Search for the cell housing the specified text and yield its [x, y] center coordinate. 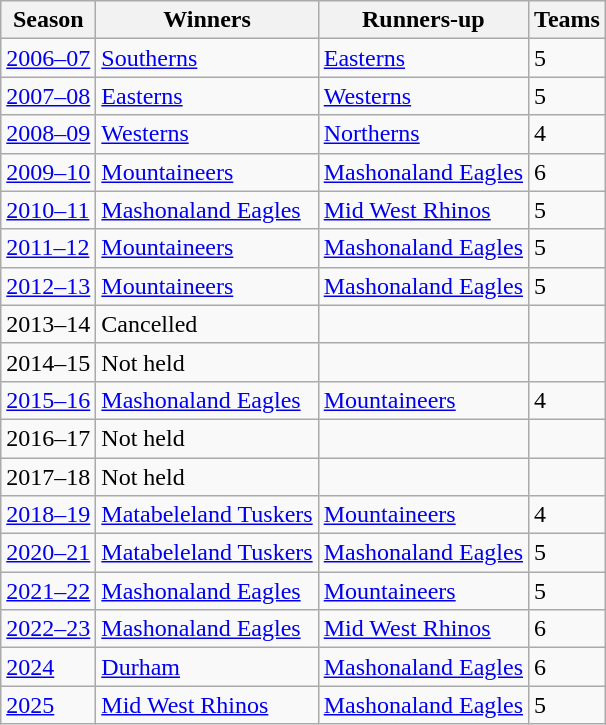
2008–09 [48, 134]
2022–23 [48, 629]
2025 [48, 705]
Durham [207, 667]
Northerns [423, 134]
2010–11 [48, 210]
2013–14 [48, 324]
Winners [207, 20]
2020–21 [48, 553]
2024 [48, 667]
2007–08 [48, 96]
Cancelled [207, 324]
Season [48, 20]
2014–15 [48, 362]
2015–16 [48, 400]
2012–13 [48, 286]
2006–07 [48, 58]
2018–19 [48, 515]
Teams [568, 20]
2017–18 [48, 477]
2016–17 [48, 438]
Southerns [207, 58]
Runners-up [423, 20]
2011–12 [48, 248]
2021–22 [48, 591]
2009–10 [48, 172]
